Return [X, Y] of the center of cell containing provided text 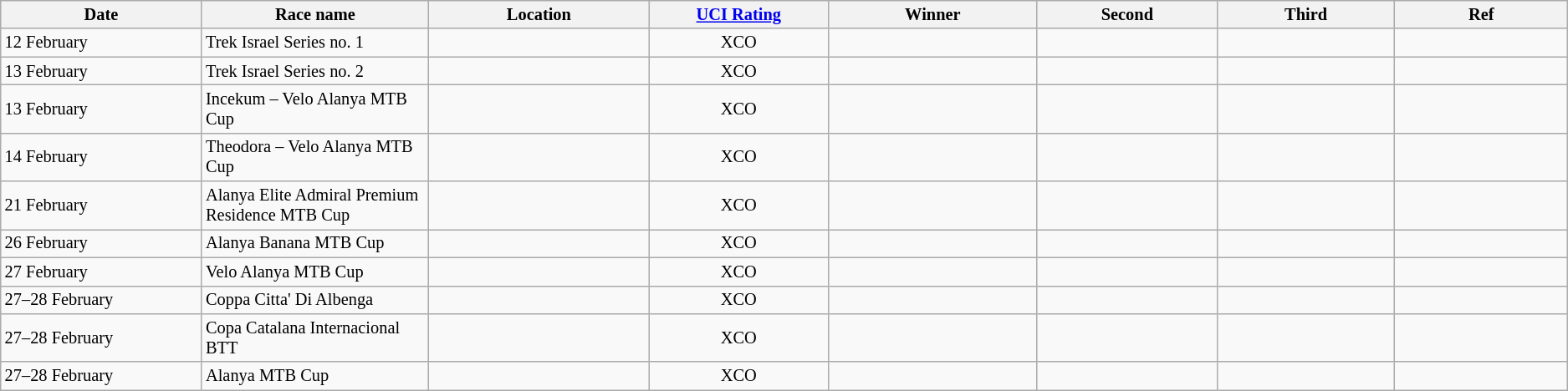
26 February [101, 243]
Location [539, 14]
27 February [101, 272]
12 February [101, 43]
Second [1127, 14]
Copa Catalana Internacional BTT [314, 338]
Race name [314, 14]
Trek Israel Series no. 1 [314, 43]
Ref [1482, 14]
Alanya Banana MTB Cup [314, 243]
Trek Israel Series no. 2 [314, 71]
Alanya Elite Admiral Premium Residence MTB Cup [314, 206]
Velo Alanya MTB Cup [314, 272]
Winner [932, 14]
14 February [101, 157]
Incekum – Velo Alanya MTB Cup [314, 109]
21 February [101, 206]
Third [1305, 14]
UCI Rating [738, 14]
Theodora – Velo Alanya MTB Cup [314, 157]
Coppa Citta' Di Albenga [314, 300]
Alanya MTB Cup [314, 376]
Date [101, 14]
